Search for the cell housing the specified text and yield its [X, Y] center coordinate. 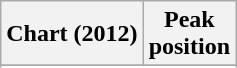
Peakposition [189, 34]
Chart (2012) [72, 34]
